Provide the [x, y] coordinate of the cell's center where the given text is located.  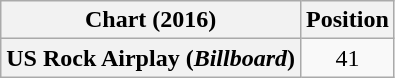
US Rock Airplay (Billboard) [151, 58]
Chart (2016) [151, 20]
Position [348, 20]
41 [348, 58]
